Extract the [X, Y] coordinate from the center of the cell holding the provided text.  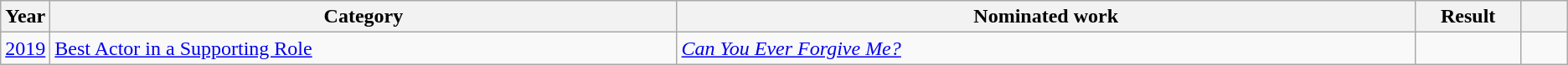
Result [1467, 17]
Can You Ever Forgive Me? [1045, 48]
Year [25, 17]
Category [364, 17]
2019 [25, 48]
Nominated work [1045, 17]
Best Actor in a Supporting Role [364, 48]
